Identify which cell holds the provided text, then report its [x, y] central coordinate. 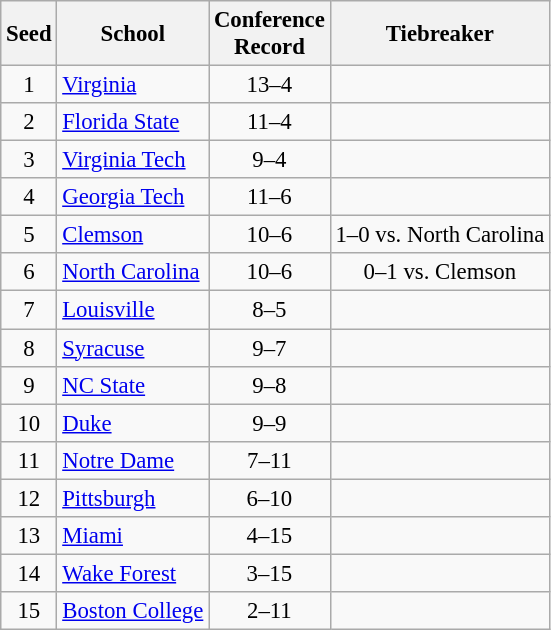
Seed [29, 34]
Louisville [133, 310]
13 [29, 536]
11 [29, 460]
11–4 [270, 122]
Clemson [133, 235]
Virginia Tech [133, 160]
NC State [133, 385]
Duke [133, 423]
Tiebreaker [440, 34]
8 [29, 348]
North Carolina [133, 273]
Syracuse [133, 348]
8–5 [270, 310]
Georgia Tech [133, 197]
11–6 [270, 197]
9–8 [270, 385]
Virginia [133, 85]
12 [29, 498]
9–9 [270, 423]
14 [29, 573]
9–7 [270, 348]
7 [29, 310]
15 [29, 611]
Notre Dame [133, 460]
10 [29, 423]
School [133, 34]
5 [29, 235]
2–11 [270, 611]
1–0 vs. North Carolina [440, 235]
13–4 [270, 85]
Boston College [133, 611]
3 [29, 160]
1 [29, 85]
2 [29, 122]
Miami [133, 536]
0–1 vs. Clemson [440, 273]
9 [29, 385]
4–15 [270, 536]
Pittsburgh [133, 498]
9–4 [270, 160]
3–15 [270, 573]
7–11 [270, 460]
6 [29, 273]
Wake Forest [133, 573]
6–10 [270, 498]
4 [29, 197]
Florida State [133, 122]
ConferenceRecord [270, 34]
